Determine the (x, y) coordinate at the center of the cell enclosing the given text.  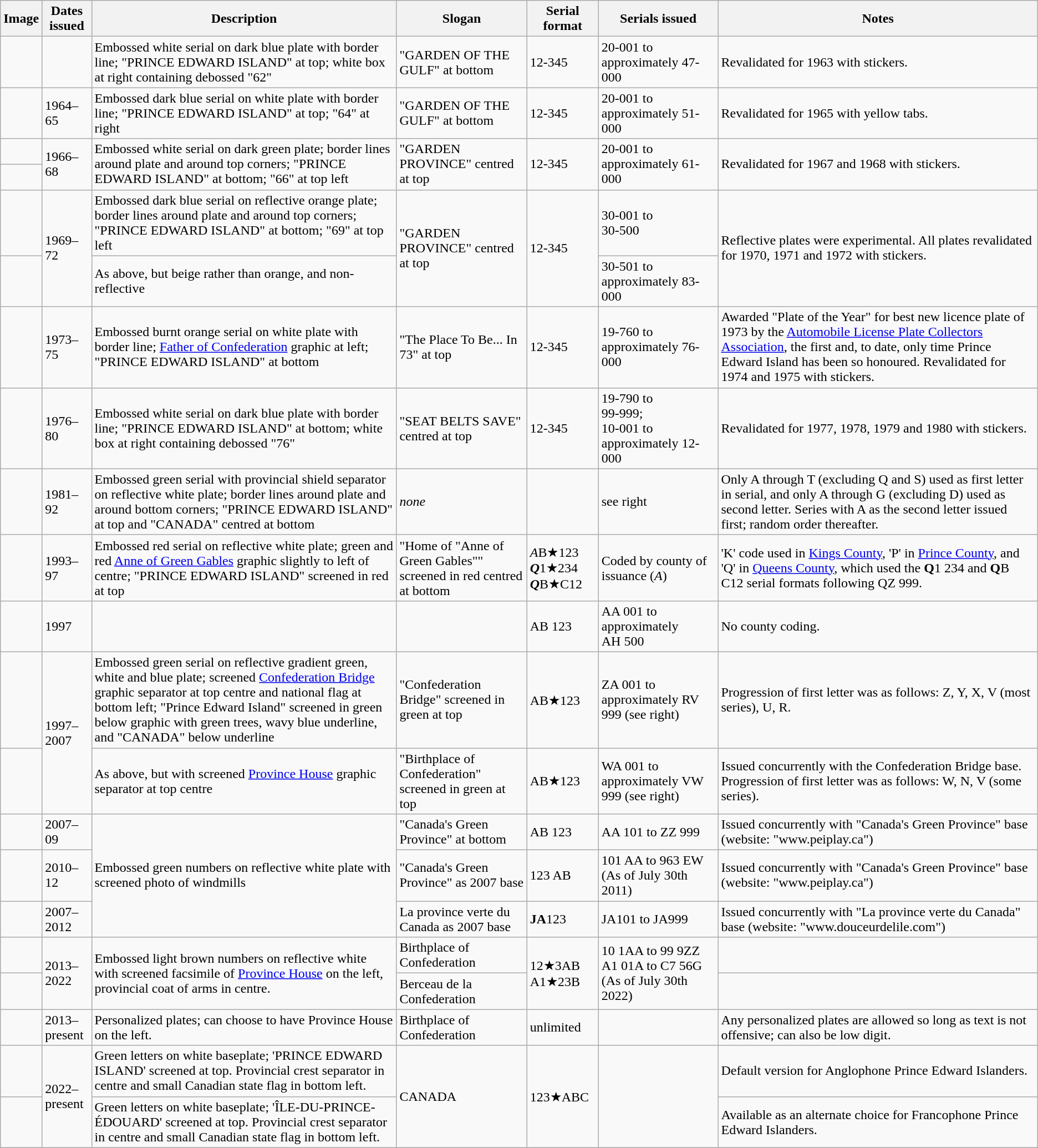
"Birthplace of Confederation" screened in green at top (461, 781)
1966–68 (67, 164)
Description (244, 19)
10 1AA to 99 9ZZ A1 01A to C7 56G (As of July 30th 2022) (658, 973)
Slogan (461, 19)
"Home of "Anne of Green Gables"" screened in red centred at bottom (461, 568)
JA101 to JA999 (658, 920)
Personalized plates; can choose to have Province House on the left. (244, 1027)
Revalidated for 1967 and 1968 with stickers. (878, 164)
123 AB (562, 876)
2007–09 (67, 832)
No county coding. (878, 626)
unlimited (562, 1027)
20-001 to approximately 47-000 (658, 62)
"SEAT BELTS SAVE" centred at top (461, 428)
2022–present (67, 1096)
Revalidated for 1977, 1978, 1979 and 1980 with stickers. (878, 428)
2010–12 (67, 876)
AB★123Q1★234QB★C12 (562, 568)
see right (658, 501)
2013–2022 (67, 973)
'K' code used in Kings County, 'P' in Prince County, and 'Q' in Queens County, which used the Q1 234 and QB C12 serial formats following QZ 999. (878, 568)
Default version for Anglophone Prince Edward Islanders. (878, 1071)
101 AA to 963 EW (As of July 30th 2011) (658, 876)
1993–97 (67, 568)
20-001 to approximately 51-000 (658, 113)
Coded by county of issuance (A) (658, 568)
Any personalized plates are allowed so long as text is not offensive; can also be low digit. (878, 1027)
1973–75 (67, 347)
12★3AB A1★23B (562, 973)
Embossed green numbers on reflective white plate with screened photo of windmills (244, 876)
Issued concurrently with "La province verte du Canada" base (website: "www.douceurdelile.com") (878, 920)
123★ABC (562, 1096)
Embossed white serial on dark blue plate with border line; "PRINCE EDWARD ISLAND" at bottom; white box at right containing debossed "76" (244, 428)
"The Place To Be... In 73" at top (461, 347)
ZA 001 to approximately RV 999 (see right) (658, 700)
Embossed white serial on dark blue plate with border line; "PRINCE EDWARD ISLAND" at top; white box at right containing debossed "62" (244, 62)
Image (21, 19)
Embossed dark blue serial on white plate with border line; "PRINCE EDWARD ISLAND" at top; "64" at right (244, 113)
none (461, 501)
"Canada's Green Province" as 2007 base (461, 876)
Berceau de la Confederation (461, 992)
Progression of first letter was as follows: Z, Y, X, V (most series), U, R. (878, 700)
La province verte du Canada as 2007 base (461, 920)
Revalidated for 1965 with yellow tabs. (878, 113)
"Confederation Bridge" screened in green at top (461, 700)
Revalidated for 1963 with stickers. (878, 62)
Serial format (562, 19)
2013–present (67, 1027)
1997 (67, 626)
20-001 to approximately 61-000 (658, 164)
Serials issued (658, 19)
As above, but beige rather than orange, and non-reflective (244, 281)
Issued concurrently with the Confederation Bridge base. Progression of first letter was as follows: W, N, V (some series). (878, 781)
WA 001 to approximately VW 999 (see right) (658, 781)
1969–72 (67, 248)
1981–92 (67, 501)
AA 101 to ZZ 999 (658, 832)
Embossed light brown numbers on reflective white with screened facsimile of Province House on the left, provincial coat of arms in centre. (244, 973)
30-501 to approximately 83-000 (658, 281)
30-001 to30-500 (658, 223)
Embossed burnt orange serial on white plate with border line; Father of Confederation graphic at left; "PRINCE EDWARD ISLAND" at bottom (244, 347)
19-760 to approximately 76-000 (658, 347)
1976–80 (67, 428)
Notes (878, 19)
AA 001 to approximately AH 500 (658, 626)
Dates issued (67, 19)
1997–2007 (67, 733)
"Canada's Green Province" at bottom (461, 832)
As above, but with screened Province House graphic separator at top centre (244, 781)
Reflective plates were experimental. All plates revalidated for 1970, 1971 and 1972 with stickers. (878, 248)
JA123 (562, 920)
1964–65 (67, 113)
Available as an alternate choice for Francophone Prince Edward Islanders. (878, 1122)
19-790 to99-999;10-001 to approximately 12-000 (658, 428)
Embossed white serial on dark green plate; border lines around plate and around top corners; "PRINCE EDWARD ISLAND" at bottom; "66" at top left (244, 164)
2007–2012 (67, 920)
CANADA (461, 1096)
